Determine the (x, y) coordinate at the center of the cell enclosing the given text.  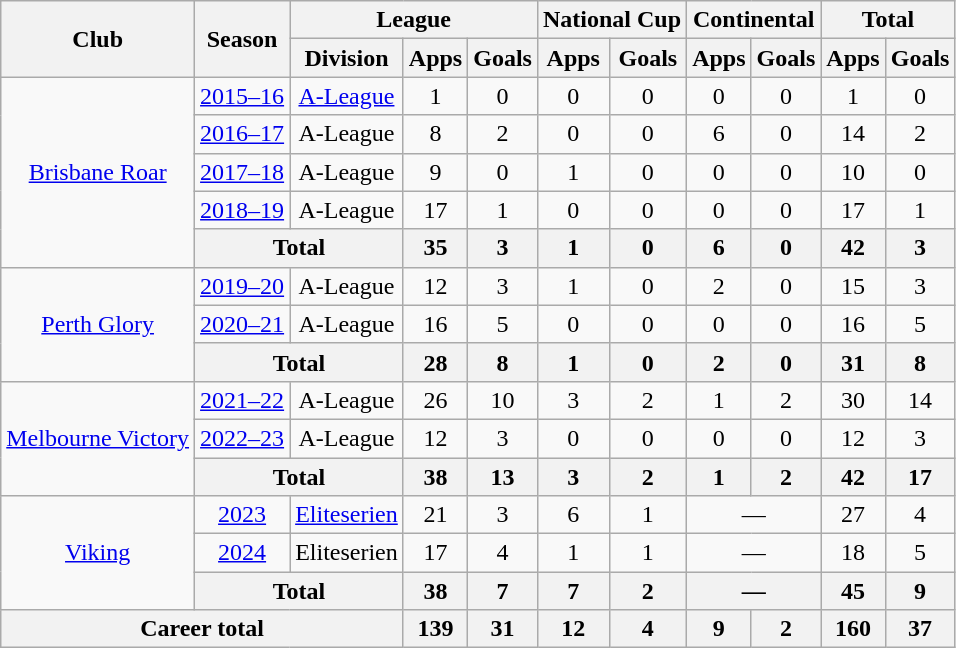
Continental (754, 20)
160 (853, 629)
Career total (202, 629)
28 (435, 362)
Melbourne Victory (98, 438)
2024 (242, 553)
15 (853, 286)
45 (853, 591)
37 (920, 629)
2017–18 (242, 172)
Brisbane Roar (98, 172)
Perth Glory (98, 324)
35 (435, 248)
26 (435, 400)
National Cup (612, 20)
Division (347, 58)
2015–16 (242, 96)
Viking (98, 553)
18 (853, 553)
2016–17 (242, 134)
2023 (242, 515)
2021–22 (242, 400)
Club (98, 39)
139 (435, 629)
21 (435, 515)
2020–21 (242, 324)
2018–19 (242, 210)
27 (853, 515)
30 (853, 400)
13 (503, 477)
League (414, 20)
2019–20 (242, 286)
2022–23 (242, 438)
Season (242, 39)
